Identify which cell holds the provided text, then report its [x, y] central coordinate. 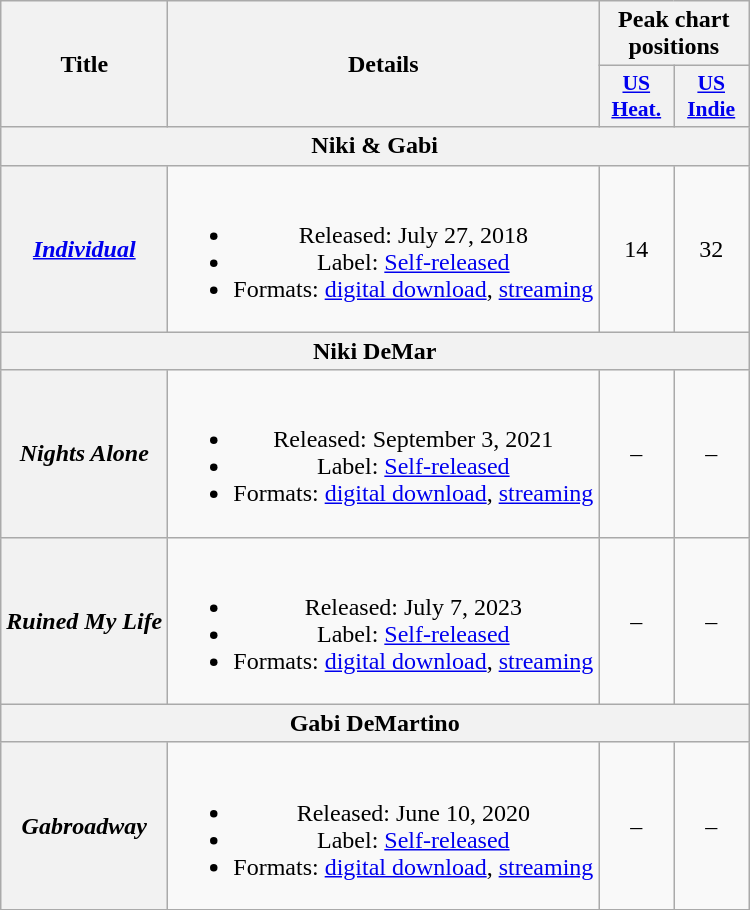
USIndie [712, 96]
USHeat. [636, 96]
Released: July 7, 2023Label: Self-releasedFormats: digital download, streaming [384, 620]
Peak chart positions [674, 34]
Nights Alone [84, 454]
32 [712, 248]
Released: July 27, 2018Label: Self-releasedFormats: digital download, streaming [384, 248]
Gabroadway [84, 826]
Released: September 3, 2021Label: Self-releasedFormats: digital download, streaming [384, 454]
Niki DeMar [375, 351]
Gabi DeMartino [375, 723]
14 [636, 248]
Niki & Gabi [375, 146]
Title [84, 64]
Ruined My Life [84, 620]
Individual [84, 248]
Released: June 10, 2020Label: Self-releasedFormats: digital download, streaming [384, 826]
Details [384, 64]
